Return (x, y) of the center of cell containing provided text 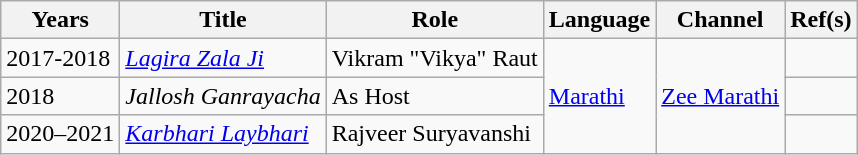
Jallosh Ganrayacha (223, 96)
As Host (434, 96)
Language (599, 20)
Vikram "Vikya" Raut (434, 58)
Marathi (599, 96)
Karbhari Laybhari (223, 134)
Lagira Zala Ji (223, 58)
Ref(s) (821, 20)
2018 (60, 96)
Years (60, 20)
2020–2021 (60, 134)
Title (223, 20)
Channel (720, 20)
Zee Marathi (720, 96)
Rajveer Suryavanshi (434, 134)
Role (434, 20)
2017-2018 (60, 58)
